Determine the (X, Y) coordinate at the center of the cell enclosing the given text.  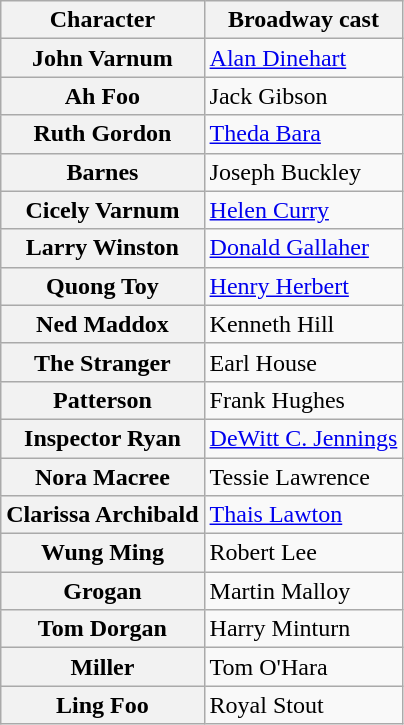
Quong Toy (102, 286)
Barnes (102, 172)
Robert Lee (304, 553)
Ah Foo (102, 96)
Thais Lawton (304, 515)
Tom Dorgan (102, 629)
Henry Herbert (304, 286)
Martin Malloy (304, 591)
Harry Minturn (304, 629)
Tessie Lawrence (304, 477)
Alan Dinehart (304, 58)
DeWitt C. Jennings (304, 438)
Cicely Varnum (102, 210)
Earl House (304, 362)
John Varnum (102, 58)
Nora Macree (102, 477)
Jack Gibson (304, 96)
Wung Ming (102, 553)
Theda Bara (304, 134)
Broadway cast (304, 20)
Donald Gallaher (304, 248)
Ling Foo (102, 705)
Ruth Gordon (102, 134)
Miller (102, 667)
Inspector Ryan (102, 438)
Royal Stout (304, 705)
Joseph Buckley (304, 172)
The Stranger (102, 362)
Helen Curry (304, 210)
Kenneth Hill (304, 324)
Tom O'Hara (304, 667)
Larry Winston (102, 248)
Frank Hughes (304, 400)
Character (102, 20)
Grogan (102, 591)
Ned Maddox (102, 324)
Patterson (102, 400)
Clarissa Archibald (102, 515)
